Detect which cell encompasses the target text, then output its (X, Y) center coordinate. 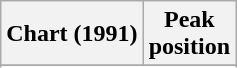
Chart (1991) (72, 34)
Peakposition (189, 34)
